Identify which cell holds the provided text, then report its (x, y) central coordinate. 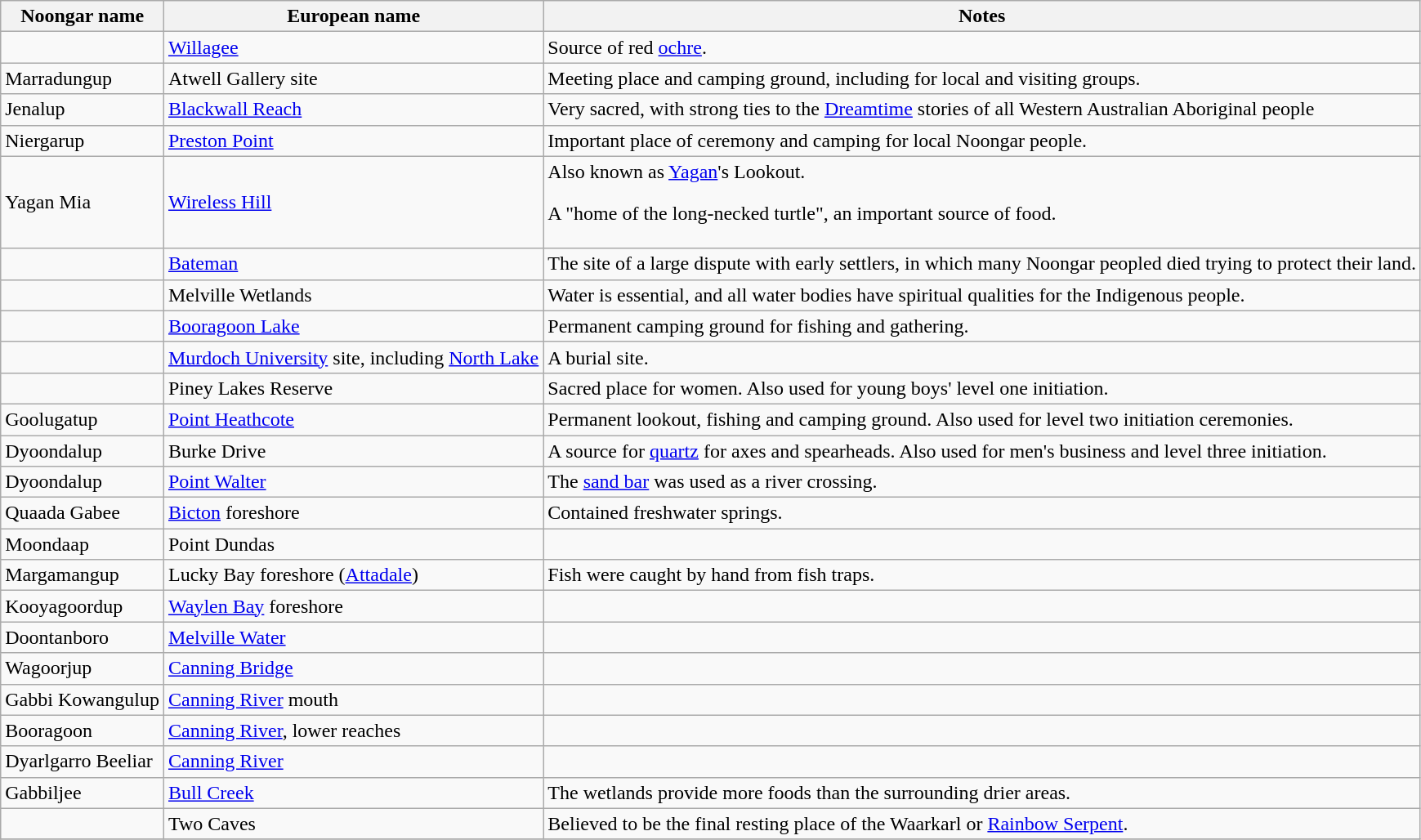
Atwell Gallery site (353, 78)
Noongar name (83, 16)
Point Heathcote (353, 419)
Canning River (353, 762)
Dyarlgarro Beeliar (83, 762)
Bateman (353, 264)
Bull Creek (353, 793)
Bicton foreshore (353, 513)
Margamangup (83, 575)
Two Caves (353, 824)
Contained freshwater springs. (982, 513)
Moondaap (83, 544)
Very sacred, with strong ties to the Dreamtime stories of all Western Australian Aboriginal people (982, 109)
The site of a large dispute with early settlers, in which many Noongar peopled died trying to protect their land. (982, 264)
Kooyagoordup (83, 606)
Canning Bridge (353, 668)
Permanent camping ground for fishing and gathering. (982, 326)
Notes (982, 16)
Yagan Mia (83, 203)
Marradungup (83, 78)
Canning River mouth (353, 699)
Wireless Hill (353, 203)
Lucky Bay foreshore (Attadale) (353, 575)
Water is essential, and all water bodies have spiritual qualities for the Indigenous people. (982, 295)
Sacred place for women. Also used for young boys' level one initiation. (982, 388)
Willagee (353, 47)
Jenalup (83, 109)
Source of red ochre. (982, 47)
A source for quartz for axes and spearheads. Also used for men's business and level three initiation. (982, 450)
Goolugatup (83, 419)
The wetlands provide more foods than the surrounding drier areas. (982, 793)
Booragoon Lake (353, 326)
Fish were caught by hand from fish traps. (982, 575)
Gabbi Kowangulup (83, 699)
Doontanboro (83, 637)
Wagoorjup (83, 668)
Preston Point (353, 141)
European name (353, 16)
Also known as Yagan's Lookout.A "home of the long-necked turtle", an important source of food. (982, 203)
Melville Water (353, 637)
Murdoch University site, including North Lake (353, 357)
Important place of ceremony and camping for local Noongar people. (982, 141)
Meeting place and camping ground, including for local and visiting groups. (982, 78)
Point Dundas (353, 544)
Quaada Gabee (83, 513)
Permanent lookout, fishing and camping ground. Also used for level two initiation ceremonies. (982, 419)
Point Walter (353, 482)
Melville Wetlands (353, 295)
The sand bar was used as a river crossing. (982, 482)
Believed to be the final resting place of the Waarkarl or Rainbow Serpent. (982, 824)
Blackwall Reach (353, 109)
Canning River, lower reaches (353, 731)
Piney Lakes Reserve (353, 388)
Burke Drive (353, 450)
Waylen Bay foreshore (353, 606)
A burial site. (982, 357)
Booragoon (83, 731)
Niergarup (83, 141)
Gabbiljee (83, 793)
